Provide the (X, Y) coordinate of the cell's center where the given text is located.  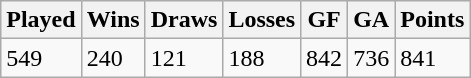
549 (41, 58)
841 (432, 58)
Played (41, 20)
121 (184, 58)
Wins (113, 20)
Draws (184, 20)
736 (372, 58)
GF (324, 20)
Losses (262, 20)
188 (262, 58)
842 (324, 58)
Points (432, 20)
GA (372, 20)
240 (113, 58)
